Return the (x, y) coordinate for the center point of the cell that contains the specified text.  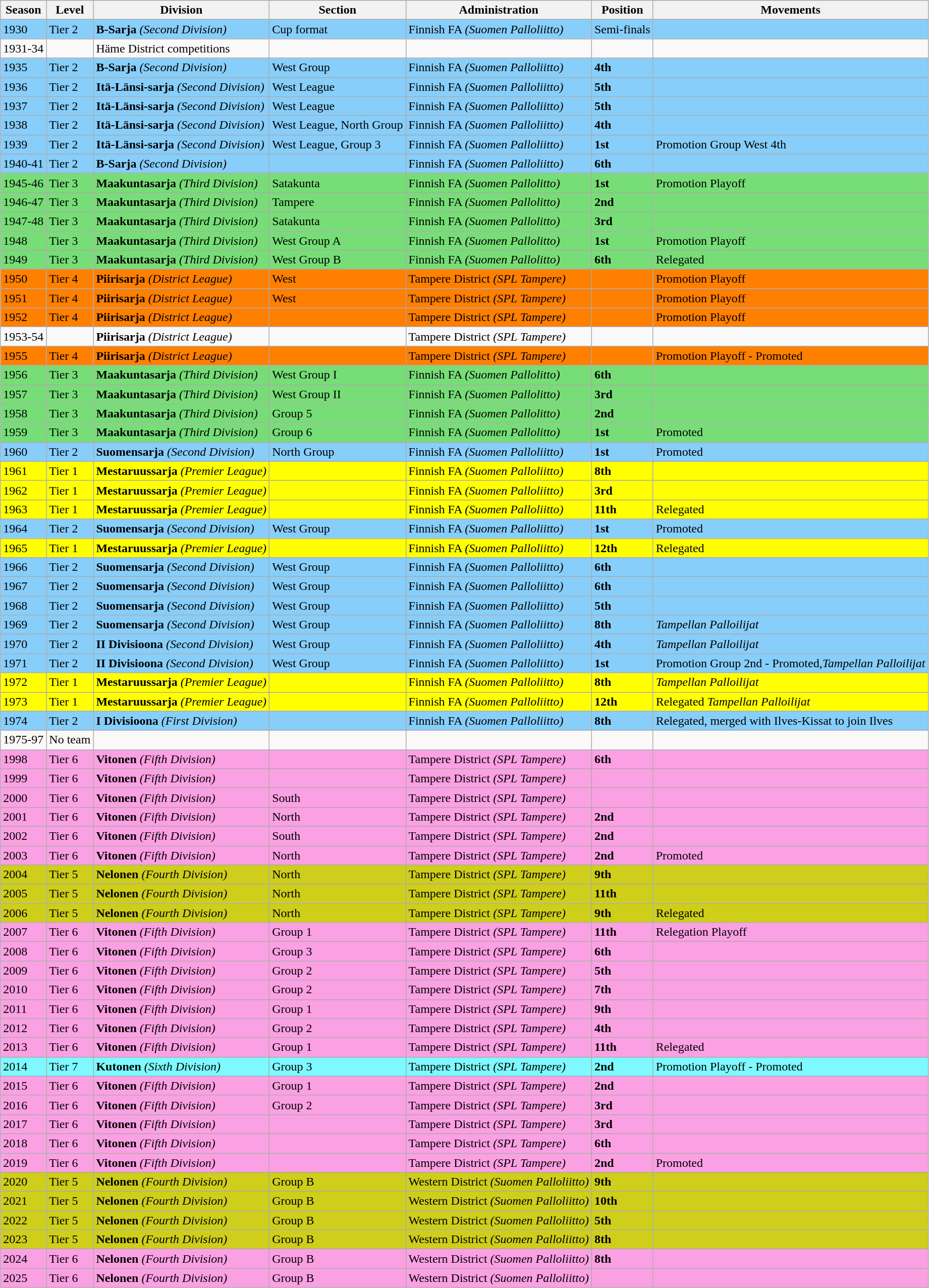
Relegated Tampellan Palloilijat (790, 702)
1973 (23, 702)
2014 (23, 1066)
Kutonen (Sixth Division) (182, 1066)
Division (182, 10)
Relegated, merged with Ilves-Kissat to join Ilves (790, 721)
West League, Group 3 (338, 144)
1959 (23, 433)
Section (338, 10)
West Group I (338, 375)
Häme District competitions (182, 48)
Administration (499, 10)
1955 (23, 356)
1961 (23, 471)
2004 (23, 875)
2019 (23, 1162)
1956 (23, 375)
2022 (23, 1220)
1974 (23, 721)
1951 (23, 298)
2020 (23, 1182)
1960 (23, 452)
Season (23, 10)
Promotion Group 2nd - Promoted,Tampellan Palloilijat (790, 663)
1963 (23, 509)
1972 (23, 682)
1935 (23, 68)
2021 (23, 1201)
1937 (23, 106)
Movements (790, 10)
Level (70, 10)
2016 (23, 1105)
2008 (23, 951)
2024 (23, 1259)
1946-47 (23, 202)
Promotion Group West 4th (790, 144)
1965 (23, 548)
West Group B (338, 260)
1962 (23, 490)
Relegation Playoff (790, 932)
2011 (23, 1009)
1930 (23, 29)
1949 (23, 260)
1947-48 (23, 221)
West Group A (338, 241)
1938 (23, 125)
1953-54 (23, 337)
1940-41 (23, 164)
Semi-finals (622, 29)
2005 (23, 894)
1969 (23, 625)
1999 (23, 778)
2023 (23, 1240)
1998 (23, 759)
Tampere (338, 202)
10th (622, 1201)
1936 (23, 87)
1967 (23, 586)
1950 (23, 279)
1958 (23, 413)
2025 (23, 1278)
2010 (23, 990)
1931-34 (23, 48)
West Group II (338, 394)
2007 (23, 932)
Group 5 (338, 413)
Group 6 (338, 433)
2001 (23, 817)
North Group (338, 452)
1971 (23, 663)
2002 (23, 836)
Position (622, 10)
Tier 7 (70, 1066)
2012 (23, 1028)
2017 (23, 1124)
Cup format (338, 29)
I Divisioona (First Division) (182, 721)
1964 (23, 528)
1970 (23, 644)
West League, North Group (338, 125)
1975-97 (23, 740)
7th (622, 990)
2000 (23, 797)
2018 (23, 1143)
2009 (23, 971)
1957 (23, 394)
No team (70, 740)
1968 (23, 606)
2015 (23, 1086)
1948 (23, 241)
1952 (23, 317)
2006 (23, 913)
1966 (23, 567)
2013 (23, 1047)
1945-46 (23, 183)
2003 (23, 855)
1939 (23, 144)
